From the cell containing the given text, extract its center point as (x, y) coordinate. 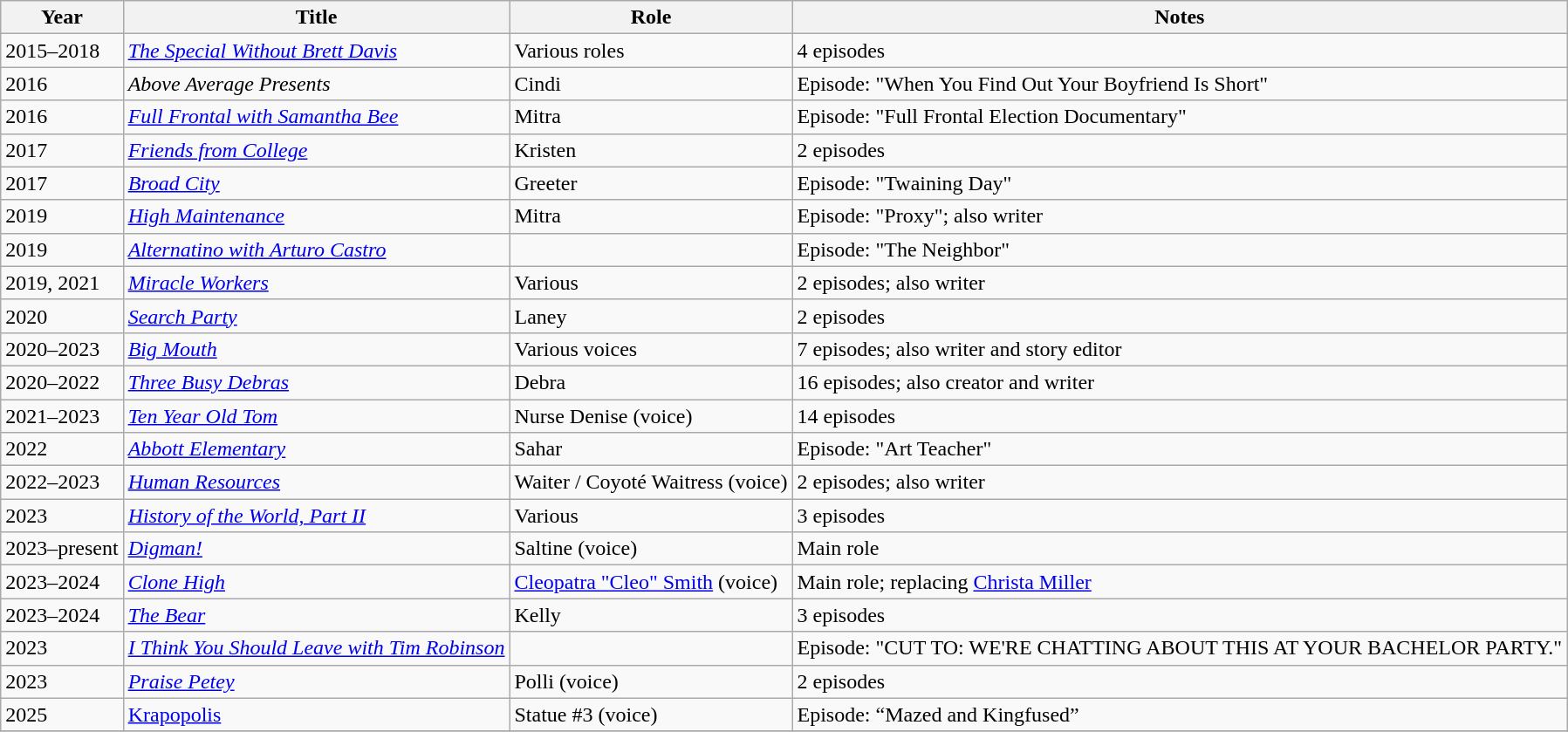
Role (651, 17)
Laney (651, 316)
The Special Without Brett Davis (316, 51)
Three Busy Debras (316, 382)
7 episodes; also writer and story editor (1180, 349)
Main role; replacing Christa Miller (1180, 582)
Main role (1180, 549)
Kelly (651, 615)
Saltine (voice) (651, 549)
14 episodes (1180, 416)
Miracle Workers (316, 283)
Big Mouth (316, 349)
Notes (1180, 17)
Episode: "Full Frontal Election Documentary" (1180, 117)
Episode: “Mazed and Kingfused” (1180, 715)
2019, 2021 (62, 283)
Episode: "Twaining Day" (1180, 183)
Various roles (651, 51)
Statue #3 (voice) (651, 715)
Episode: "Art Teacher" (1180, 449)
Polli (voice) (651, 681)
2015–2018 (62, 51)
Alternatino with Arturo Castro (316, 250)
Broad City (316, 183)
4 episodes (1180, 51)
Human Resources (316, 482)
The Bear (316, 615)
Ten Year Old Tom (316, 416)
Episode: "CUT TO: WE'RE CHATTING ABOUT THIS AT YOUR BACHELOR PARTY." (1180, 648)
Various voices (651, 349)
2020–2023 (62, 349)
2022 (62, 449)
Sahar (651, 449)
2021–2023 (62, 416)
Praise Petey (316, 681)
Search Party (316, 316)
History of the World, Part II (316, 516)
Waiter / Coyoté Waitress (voice) (651, 482)
Episode: "When You Find Out Your Boyfriend Is Short" (1180, 84)
Greeter (651, 183)
Abbott Elementary (316, 449)
Year (62, 17)
2020 (62, 316)
Title (316, 17)
I Think You Should Leave with Tim Robinson (316, 648)
Nurse Denise (voice) (651, 416)
Episode: "Proxy"; also writer (1180, 216)
2020–2022 (62, 382)
Debra (651, 382)
Episode: "The Neighbor" (1180, 250)
Krapopolis (316, 715)
Above Average Presents (316, 84)
Full Frontal with Samantha Bee (316, 117)
2023–present (62, 549)
Digman! (316, 549)
Clone High (316, 582)
16 episodes; also creator and writer (1180, 382)
Kristen (651, 150)
High Maintenance (316, 216)
2025 (62, 715)
2022–2023 (62, 482)
Cleopatra "Cleo" Smith (voice) (651, 582)
Friends from College (316, 150)
Cindi (651, 84)
